Scan for the cell matching the given text and deliver its (x, y) coordinate at center. 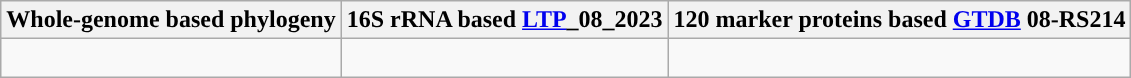
16S rRNA based LTP_08_2023 (504, 20)
Whole-genome based phylogeny (171, 20)
120 marker proteins based GTDB 08-RS214 (900, 20)
